Identify which cell holds the provided text, then report its [X, Y] central coordinate. 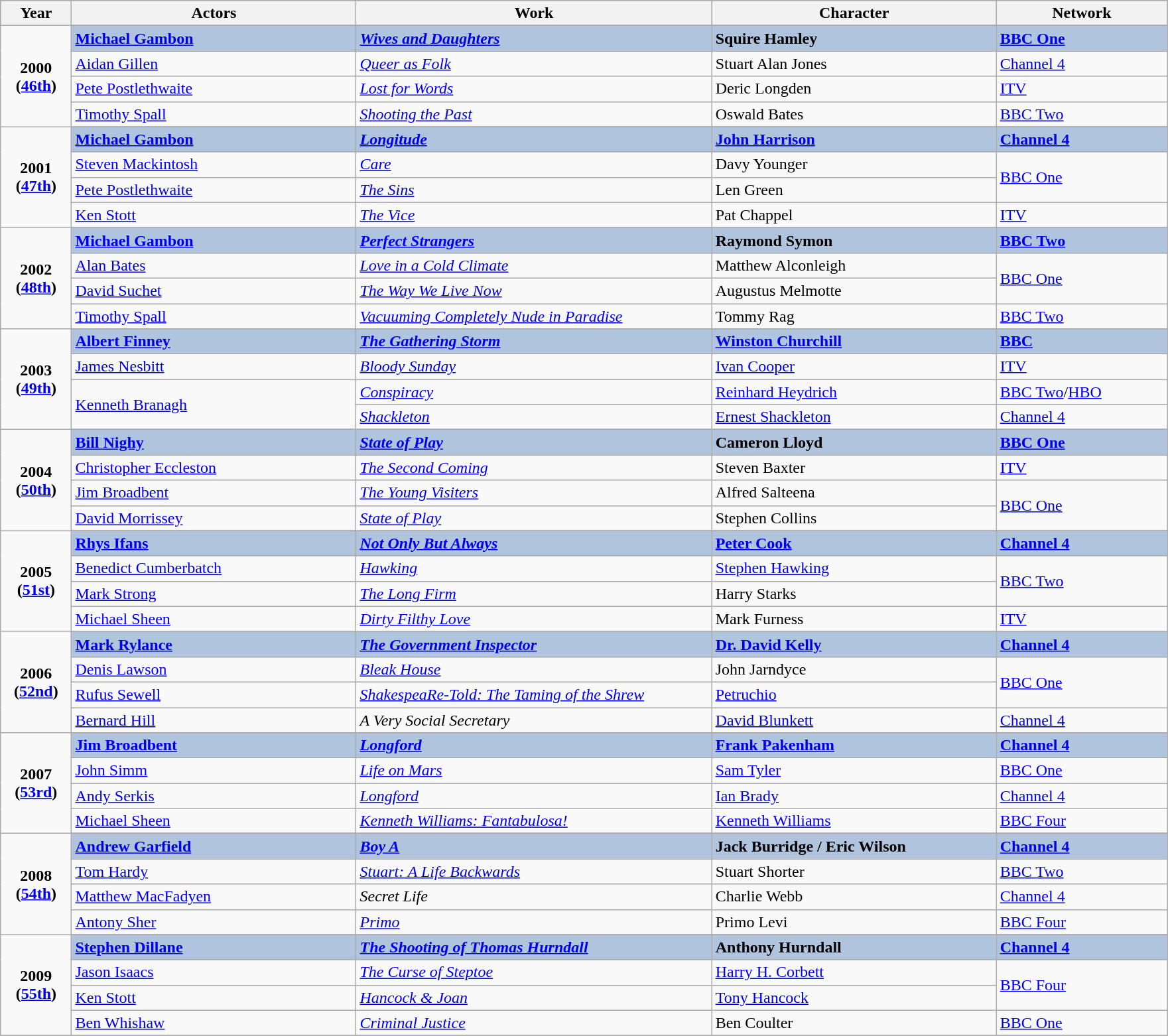
Steven Mackintosh [214, 164]
2000(46th) [36, 76]
Cameron Lloyd [854, 442]
Work [534, 13]
Rufus Sewell [214, 694]
Alfred Salteena [854, 493]
Ben Whishaw [214, 1023]
David Suchet [214, 291]
BBC [1081, 342]
Andrew Garfield [214, 846]
Anthony Hurndall [854, 947]
ShakespeaRe-Told: The Taming of the Shrew [534, 694]
Shooting the Past [534, 114]
Deric Longden [854, 89]
John Simm [214, 771]
Benedict Cumberbatch [214, 568]
The Way We Live Now [534, 291]
Tommy Rag [854, 316]
Ivan Cooper [854, 367]
Antony Sher [214, 922]
BBC Two/HBO [1081, 392]
Augustus Melmotte [854, 291]
Matthew MacFadyen [214, 897]
Longitude [534, 139]
Squire Hamley [854, 38]
Care [534, 164]
A Very Social Secretary [534, 720]
Jason Isaacs [214, 972]
Year [36, 13]
Raymond Symon [854, 240]
Bloody Sunday [534, 367]
Winston Churchill [854, 342]
Stephen Hawking [854, 568]
Primo [534, 922]
Conspiracy [534, 392]
Jack Burridge / Eric Wilson [854, 846]
Bill Nighy [214, 442]
Petruchio [854, 694]
2008 (54th) [36, 884]
Actors [214, 13]
Charlie Webb [854, 897]
Andy Serkis [214, 796]
The Gathering Storm [534, 342]
John Harrison [854, 139]
Secret Life [534, 897]
James Nesbitt [214, 367]
Matthew Alconleigh [854, 265]
Perfect Strangers [534, 240]
Oswald Bates [854, 114]
Reinhard Heydrich [854, 392]
Aidan Gillen [214, 64]
Tony Hancock [854, 998]
The Young Visiters [534, 493]
Steven Baxter [854, 468]
2004 (50th) [36, 480]
Stuart Shorter [854, 872]
Sam Tyler [854, 771]
Alan Bates [214, 265]
Vacuuming Completely Nude in Paradise [534, 316]
John Jarndyce [854, 669]
Kenneth Branagh [214, 405]
2003(49th) [36, 379]
David Morrissey [214, 518]
Pat Chappel [854, 215]
Rhys Ifans [214, 543]
The Government Inspector [534, 644]
Hawking [534, 568]
Kenneth Williams [854, 821]
Ernest Shackleton [854, 417]
Stephen Collins [854, 518]
2001(47th) [36, 177]
Stephen Dillane [214, 947]
2005 (51st) [36, 581]
Ian Brady [854, 796]
Bleak House [534, 669]
Len Green [854, 190]
Christopher Eccleston [214, 468]
Kenneth Williams: Fantabulosa! [534, 821]
Bernard Hill [214, 720]
Tom Hardy [214, 872]
2007 (53rd) [36, 783]
The Second Coming [534, 468]
Mark Rylance [214, 644]
2009 (55th) [36, 985]
Davy Younger [854, 164]
Primo Levi [854, 922]
Denis Lawson [214, 669]
Boy A [534, 846]
Network [1081, 13]
The Curse of Steptoe [534, 972]
The Vice [534, 215]
Harry H. Corbett [854, 972]
Lost for Words [534, 89]
Dr. David Kelly [854, 644]
Criminal Justice [534, 1023]
David Blunkett [854, 720]
The Shooting of Thomas Hurndall [534, 947]
Peter Cook [854, 543]
Character [854, 13]
Shackleton [534, 417]
Albert Finney [214, 342]
The Long Firm [534, 594]
2006 (52nd) [36, 682]
Mark Furness [854, 619]
Ben Coulter [854, 1023]
Harry Starks [854, 594]
Life on Mars [534, 771]
Dirty Filthy Love [534, 619]
Wives and Daughters [534, 38]
The Sins [534, 190]
Hancock & Joan [534, 998]
2002(48th) [36, 278]
Mark Strong [214, 594]
Queer as Folk [534, 64]
Love in a Cold Climate [534, 265]
Not Only But Always [534, 543]
Stuart Alan Jones [854, 64]
Frank Pakenham [854, 745]
Stuart: A Life Backwards [534, 872]
